For the text-containing cell, return its midpoint in (x, y) coordinate format. 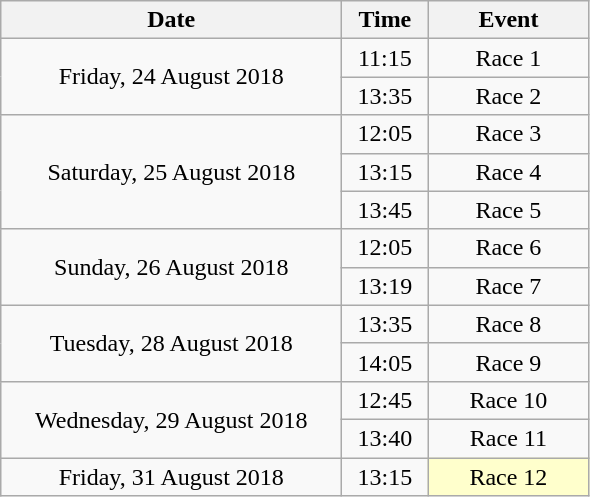
Race 12 (508, 477)
Race 8 (508, 324)
Race 4 (508, 172)
Date (172, 20)
Race 9 (508, 362)
Friday, 24 August 2018 (172, 77)
Race 5 (508, 210)
Race 1 (508, 58)
13:45 (385, 210)
11:15 (385, 58)
13:19 (385, 286)
Event (508, 20)
Saturday, 25 August 2018 (172, 172)
Race 6 (508, 248)
Race 3 (508, 134)
Time (385, 20)
Friday, 31 August 2018 (172, 477)
Race 2 (508, 96)
Race 10 (508, 400)
14:05 (385, 362)
Race 7 (508, 286)
Tuesday, 28 August 2018 (172, 343)
12:45 (385, 400)
Sunday, 26 August 2018 (172, 267)
Wednesday, 29 August 2018 (172, 419)
Race 11 (508, 438)
13:40 (385, 438)
